Determine the (x, y) coordinate at the center of the cell enclosing the given text.  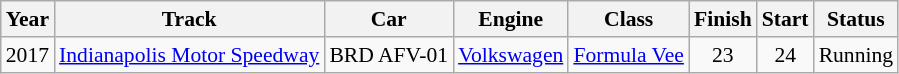
Car (388, 19)
Track (189, 19)
Engine (510, 19)
Indianapolis Motor Speedway (189, 55)
Finish (723, 19)
2017 (28, 55)
Year (28, 19)
Class (628, 19)
BRD AFV-01 (388, 55)
Running (856, 55)
Start (786, 19)
Status (856, 19)
Formula Vee (628, 55)
24 (786, 55)
23 (723, 55)
Volkswagen (510, 55)
